Return the (X, Y) coordinate for the center point of the cell that contains the specified text.  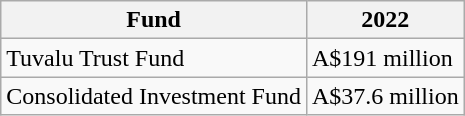
Tuvalu Trust Fund (154, 58)
2022 (385, 20)
A$37.6 million (385, 96)
Consolidated Investment Fund (154, 96)
A$191 million (385, 58)
Fund (154, 20)
